Scan for the cell matching the given text and deliver its [x, y] coordinate at center. 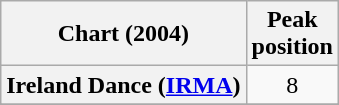
Ireland Dance (IRMA) [124, 85]
Chart (2004) [124, 34]
8 [292, 85]
Peakposition [292, 34]
